Find where the given text appears and provide that cell's center as (x, y) coordinate. 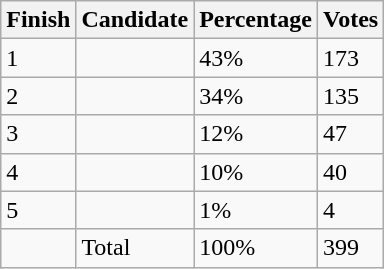
135 (350, 96)
12% (256, 134)
3 (38, 134)
399 (350, 248)
34% (256, 96)
2 (38, 96)
1% (256, 210)
Votes (350, 20)
Finish (38, 20)
10% (256, 172)
100% (256, 248)
43% (256, 58)
5 (38, 210)
173 (350, 58)
1 (38, 58)
Total (135, 248)
Percentage (256, 20)
47 (350, 134)
Candidate (135, 20)
40 (350, 172)
